Capture the cell that displays the provided text and extract its (x, y) central coordinate. 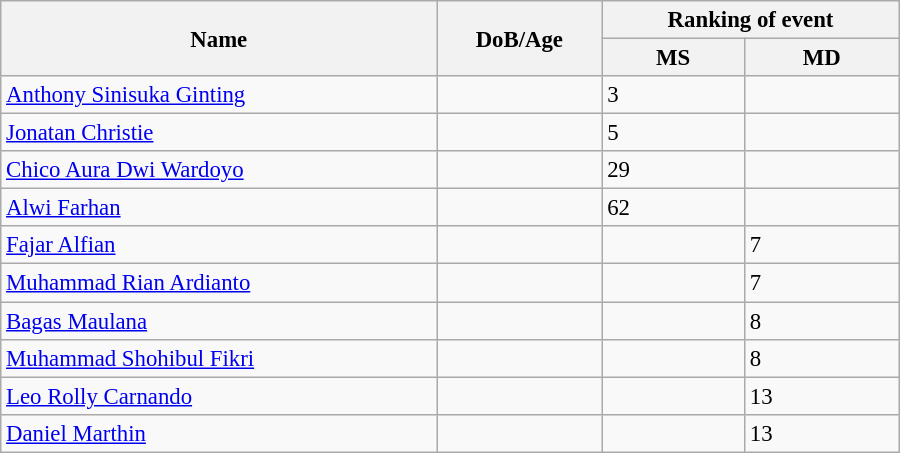
MS (674, 58)
Muhammad Shohibul Fikri (219, 358)
Jonatan Christie (219, 133)
Bagas Maulana (219, 321)
3 (674, 95)
Fajar Alfian (219, 245)
29 (674, 170)
Anthony Sinisuka Ginting (219, 95)
Leo Rolly Carnando (219, 396)
Daniel Marthin (219, 433)
Muhammad Rian Ardianto (219, 283)
5 (674, 133)
Ranking of event (750, 20)
Name (219, 38)
Chico Aura Dwi Wardoyo (219, 170)
62 (674, 208)
MD (822, 58)
DoB/Age (520, 38)
Alwi Farhan (219, 208)
